Detect which cell encompasses the target text, then output its (X, Y) center coordinate. 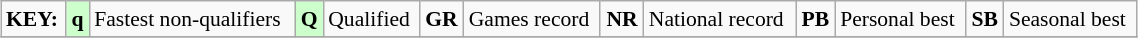
Q (309, 19)
Games record (532, 19)
KEY: (34, 19)
q (78, 19)
Personal best (900, 19)
Fastest non-qualifiers (192, 19)
National record (720, 19)
Seasonal best (1070, 19)
NR (622, 19)
PB (816, 19)
Qualified (371, 19)
GR (442, 19)
SB (985, 19)
